Return (x, y) of the center of cell containing provided text 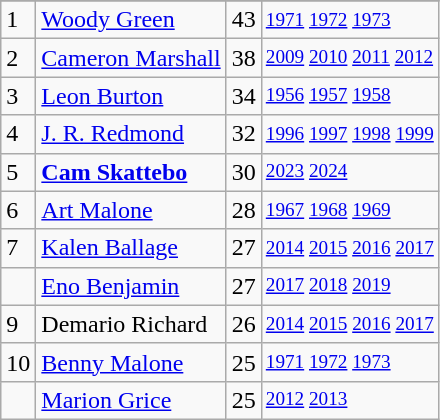
28 (244, 210)
Cameron Marshall (131, 58)
2009 2010 2011 2012 (350, 58)
2 (18, 58)
Leon Burton (131, 96)
2017 2018 2019 (350, 286)
3 (18, 96)
30 (244, 172)
1967 1968 1969 (350, 210)
Eno Benjamin (131, 286)
10 (18, 362)
9 (18, 324)
6 (18, 210)
26 (244, 324)
7 (18, 248)
Benny Malone (131, 362)
34 (244, 96)
Woody Green (131, 20)
Art Malone (131, 210)
J. R. Redmond (131, 134)
Marion Grice (131, 400)
2012 2013 (350, 400)
1 (18, 20)
38 (244, 58)
Cam Skattebo (131, 172)
32 (244, 134)
2023 2024 (350, 172)
1956 1957 1958 (350, 96)
Demario Richard (131, 324)
1996 1997 1998 1999 (350, 134)
Kalen Ballage (131, 248)
43 (244, 20)
4 (18, 134)
5 (18, 172)
